Capture the cell that displays the provided text and extract its [X, Y] central coordinate. 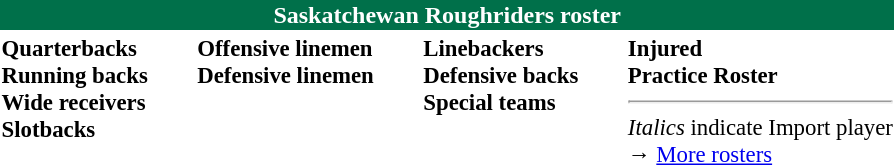
Saskatchewan Roughriders roster [447, 15]
